Capture the cell that displays the provided text and extract its [x, y] central coordinate. 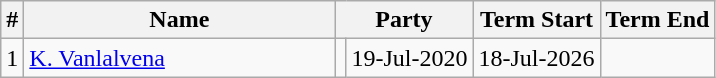
K. Vanlalvena [180, 58]
Party [404, 20]
1 [12, 58]
Name [180, 20]
Term End [658, 20]
# [12, 20]
19-Jul-2020 [410, 58]
Term Start [536, 20]
18-Jul-2026 [536, 58]
